Pinpoint the cell where the given text exists, returning its (X, Y) midpoint coordinate. 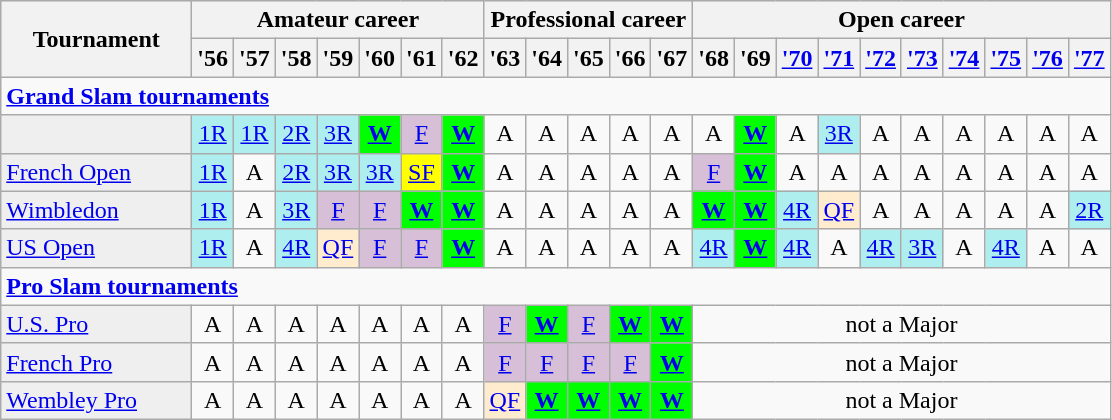
Amateur career (338, 20)
Grand Slam tournaments (556, 96)
'62 (463, 58)
'57 (255, 58)
'69 (755, 58)
'73 (922, 58)
'61 (422, 58)
'60 (380, 58)
'66 (630, 58)
'72 (881, 58)
'56 (213, 58)
'74 (964, 58)
'77 (1089, 58)
Wimbledon (96, 210)
U.S. Pro (96, 324)
Pro Slam tournaments (556, 286)
'67 (672, 58)
Wembley Pro (96, 400)
'65 (588, 58)
'70 (797, 58)
'71 (839, 58)
'58 (296, 58)
'68 (714, 58)
Tournament (96, 39)
'64 (547, 58)
French Pro (96, 362)
Professional career (588, 20)
'59 (338, 58)
French Open (96, 172)
'76 (1048, 58)
SF (422, 172)
'75 (1006, 58)
Open career (902, 20)
'63 (505, 58)
US Open (96, 248)
